For the text-containing cell, return its midpoint in [X, Y] coordinate format. 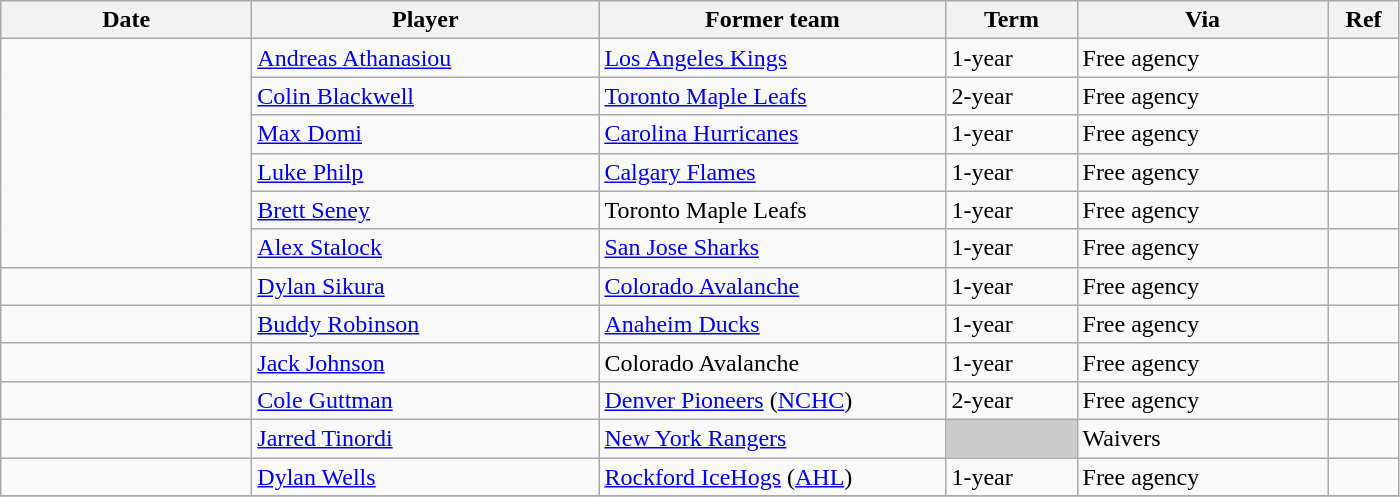
Buddy Robinson [426, 324]
Andreas Athanasiou [426, 58]
Cole Guttman [426, 400]
Los Angeles Kings [772, 58]
Jack Johnson [426, 362]
Brett Seney [426, 210]
Jarred Tinordi [426, 438]
Dylan Sikura [426, 286]
Waivers [1202, 438]
Dylan Wells [426, 477]
Date [126, 20]
Denver Pioneers (NCHC) [772, 400]
Via [1202, 20]
New York Rangers [772, 438]
Max Domi [426, 134]
Anaheim Ducks [772, 324]
Calgary Flames [772, 172]
Alex Stalock [426, 248]
Carolina Hurricanes [772, 134]
Colin Blackwell [426, 96]
Former team [772, 20]
Ref [1364, 20]
San Jose Sharks [772, 248]
Luke Philp [426, 172]
Term [1012, 20]
Rockford IceHogs (AHL) [772, 477]
Player [426, 20]
